From the cell containing the given text, extract its center point as (x, y) coordinate. 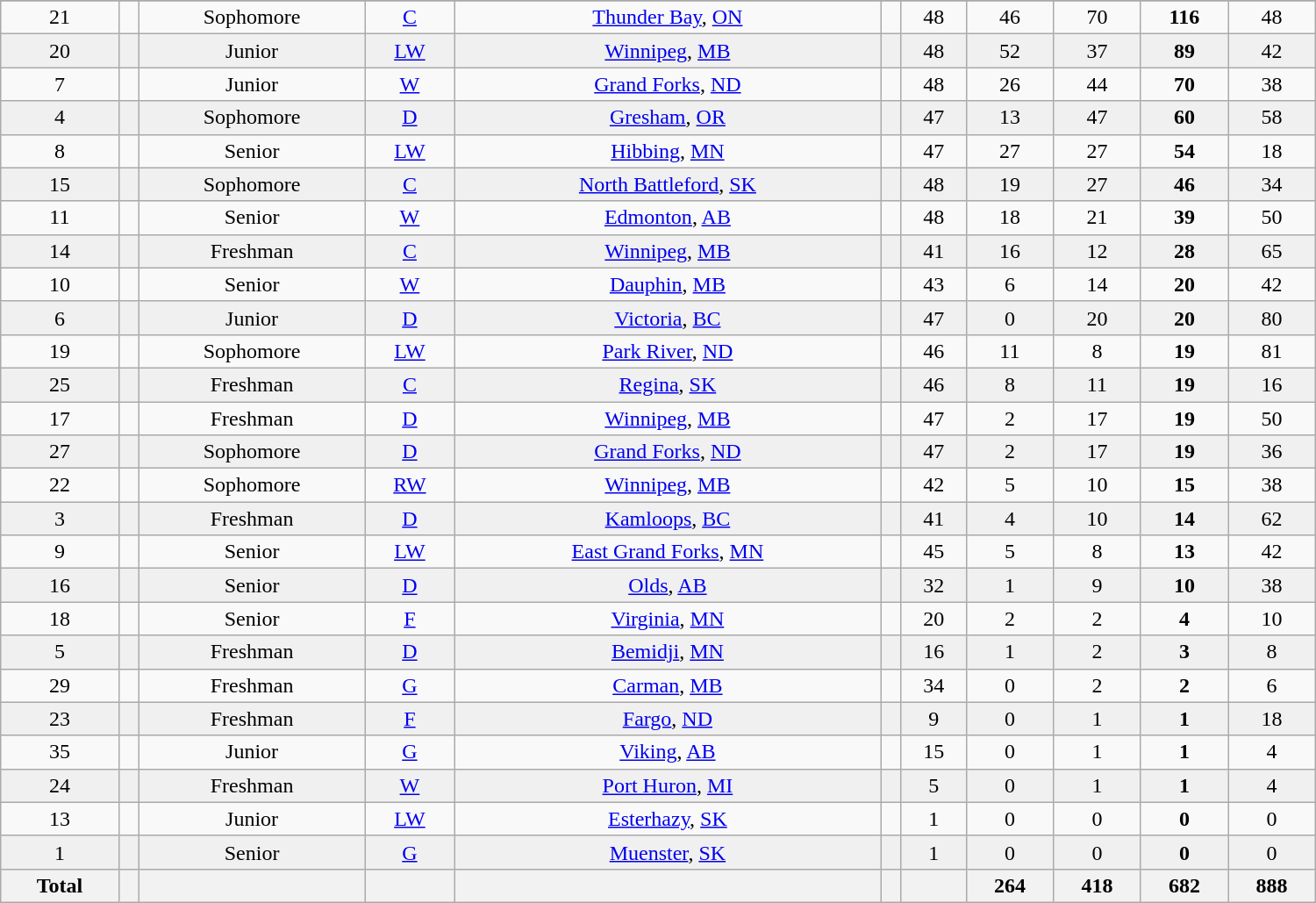
35 (60, 752)
Dauphin, MB (668, 284)
36 (1272, 452)
37 (1097, 51)
44 (1097, 84)
7 (60, 84)
81 (1272, 351)
28 (1184, 251)
116 (1184, 18)
Gresham, OR (668, 118)
29 (60, 685)
60 (1184, 118)
418 (1097, 885)
Victoria, BC (668, 318)
Hibbing, MN (668, 151)
Carman, MB (668, 685)
80 (1272, 318)
Esterhazy, SK (668, 819)
Muenster, SK (668, 852)
25 (60, 384)
23 (60, 719)
89 (1184, 51)
Park River, ND (668, 351)
Viking, AB (668, 752)
Regina, SK (668, 384)
Bemidji, MN (668, 652)
65 (1272, 251)
888 (1272, 885)
Kamloops, BC (668, 519)
Olds, AB (668, 585)
39 (1184, 218)
RW (410, 485)
22 (60, 485)
Edmonton, AB (668, 218)
Port Huron, MI (668, 785)
12 (1097, 251)
North Battleford, SK (668, 184)
24 (60, 785)
Fargo, ND (668, 719)
45 (933, 552)
62 (1272, 519)
Virginia, MN (668, 619)
52 (1009, 51)
43 (933, 284)
54 (1184, 151)
682 (1184, 885)
58 (1272, 118)
Total (60, 885)
East Grand Forks, MN (668, 552)
32 (933, 585)
264 (1009, 885)
Thunder Bay, ON (668, 18)
26 (1009, 84)
